Extract the (X, Y) coordinate from the center of the cell holding the provided text.  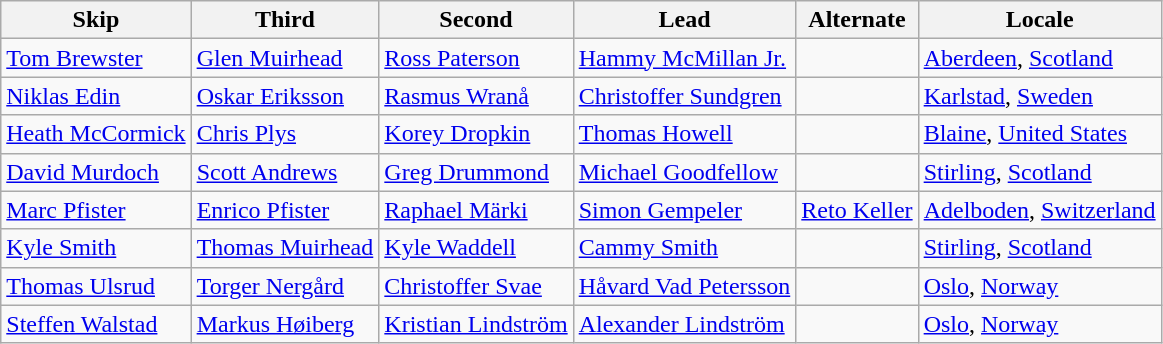
Rasmus Wranå (476, 96)
Thomas Ulsrud (96, 286)
Second (476, 20)
Tom Brewster (96, 58)
Markus Høiberg (285, 324)
Ross Paterson (476, 58)
Lead (684, 20)
Michael Goodfellow (684, 172)
Håvard Vad Petersson (684, 286)
Alternate (857, 20)
Christoffer Sundgren (684, 96)
Glen Muirhead (285, 58)
Marc Pfister (96, 210)
Hammy McMillan Jr. (684, 58)
Korey Dropkin (476, 134)
Simon Gempeler (684, 210)
Adelboden, Switzerland (1040, 210)
Cammy Smith (684, 248)
Niklas Edin (96, 96)
Steffen Walstad (96, 324)
Oskar Eriksson (285, 96)
Third (285, 20)
Raphael Märki (476, 210)
Christoffer Svae (476, 286)
Heath McCormick (96, 134)
Reto Keller (857, 210)
Alexander Lindström (684, 324)
Thomas Howell (684, 134)
Aberdeen, Scotland (1040, 58)
Locale (1040, 20)
Enrico Pfister (285, 210)
Kristian Lindström (476, 324)
Greg Drummond (476, 172)
Karlstad, Sweden (1040, 96)
Thomas Muirhead (285, 248)
Blaine, United States (1040, 134)
Scott Andrews (285, 172)
David Murdoch (96, 172)
Torger Nergård (285, 286)
Kyle Smith (96, 248)
Skip (96, 20)
Chris Plys (285, 134)
Kyle Waddell (476, 248)
